Scan for the cell matching the given text and deliver its (X, Y) coordinate at center. 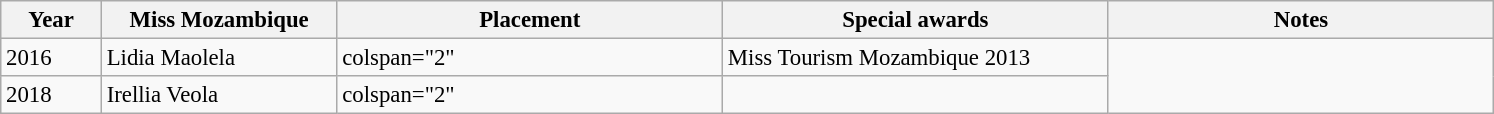
Special awards (916, 20)
Miss Tourism Mozambique 2013 (916, 58)
Irellia Veola (219, 95)
Year (52, 20)
2016 (52, 58)
Notes (1301, 20)
Placement (530, 20)
2018 (52, 95)
Miss Mozambique (219, 20)
Lidia Maolela (219, 58)
